Detect which cell encompasses the target text, then output its (x, y) center coordinate. 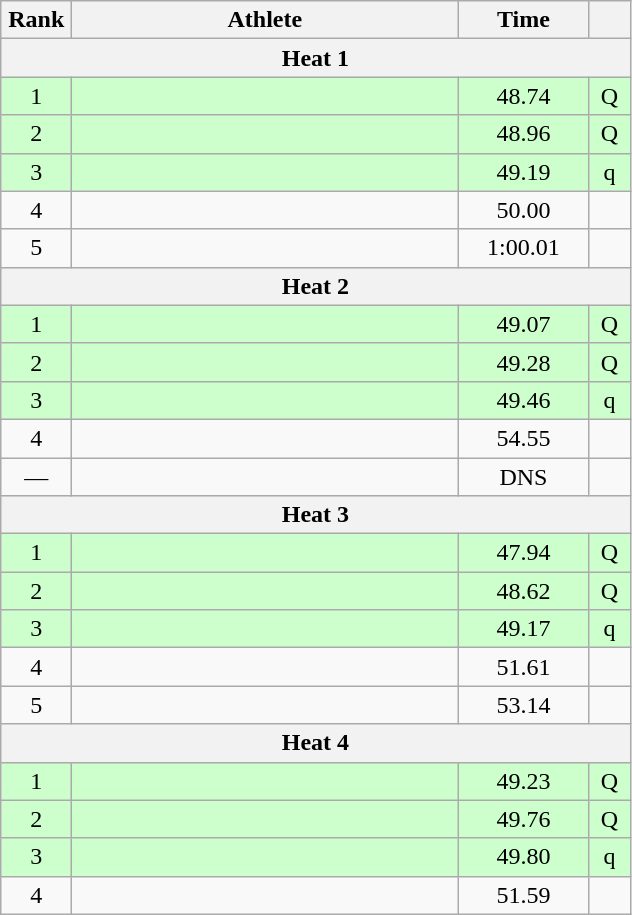
Heat 4 (316, 743)
Time (524, 20)
Heat 2 (316, 286)
51.61 (524, 667)
48.74 (524, 96)
49.19 (524, 172)
49.07 (524, 324)
50.00 (524, 210)
48.96 (524, 134)
53.14 (524, 705)
47.94 (524, 553)
Rank (36, 20)
Athlete (265, 20)
51.59 (524, 895)
Heat 1 (316, 58)
DNS (524, 477)
54.55 (524, 438)
— (36, 477)
49.76 (524, 819)
49.28 (524, 362)
49.23 (524, 781)
49.46 (524, 400)
49.80 (524, 857)
1:00.01 (524, 248)
49.17 (524, 629)
48.62 (524, 591)
Heat 3 (316, 515)
